For the text-containing cell, return its midpoint in [X, Y] coordinate format. 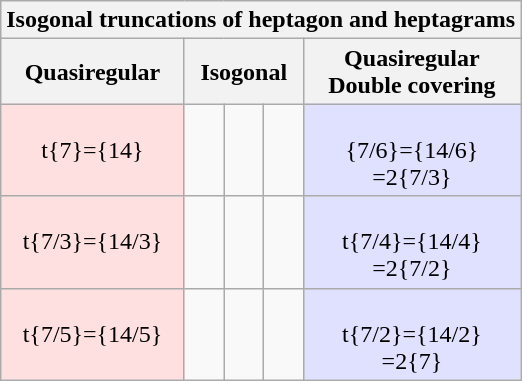
Isogonal truncations of heptagon and heptagrams [261, 20]
t{7/4}={14/4}=2{7/2} [412, 242]
t{7/2}={14/2}=2{7} [412, 334]
t{7/3}={14/3} [92, 242]
QuasiregularDouble covering [412, 72]
Quasiregular [92, 72]
t{7}={14} [92, 150]
t{7/5}={14/5} [92, 334]
Isogonal [244, 72]
{7/6}={14/6}=2{7/3} [412, 150]
